Search for the cell housing the specified text and yield its [X, Y] center coordinate. 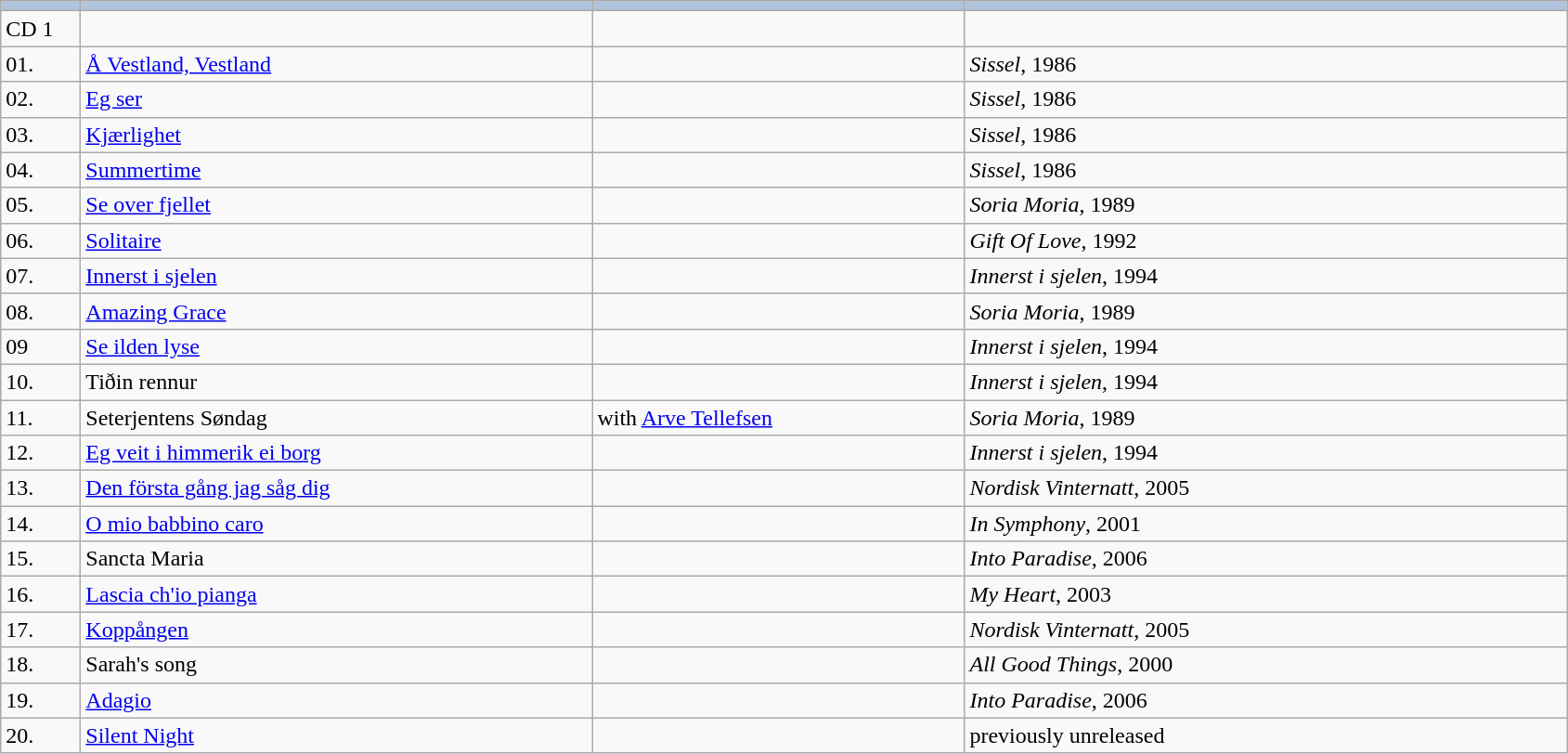
Sancta Maria [336, 559]
Å Vestland, Vestland [336, 64]
Se ilden lyse [336, 346]
Den första gång jag såg dig [336, 488]
Gift Of Love, 1992 [1266, 240]
My Heart, 2003 [1266, 594]
Adagio [336, 700]
19. [41, 700]
17. [41, 630]
15. [41, 559]
All Good Things, 2000 [1266, 665]
02. [41, 99]
Seterjentens Søndag [336, 417]
Lascia ch'io pianga [336, 594]
Eg ser [336, 99]
Silent Night [336, 735]
06. [41, 240]
Amazing Grace [336, 311]
14. [41, 524]
05. [41, 205]
In Symphony, 2001 [1266, 524]
Tiðin rennur [336, 382]
CD 1 [41, 29]
12. [41, 453]
11. [41, 417]
Se over fjellet [336, 205]
Kjærlighet [336, 135]
O mio babbino caro [336, 524]
Koppången [336, 630]
03. [41, 135]
08. [41, 311]
10. [41, 382]
13. [41, 488]
16. [41, 594]
Solitaire [336, 240]
04. [41, 170]
previously unreleased [1266, 735]
07. [41, 276]
18. [41, 665]
20. [41, 735]
Sarah's song [336, 665]
Eg veit i himmerik ei borg [336, 453]
Summertime [336, 170]
09 [41, 346]
with Arve Tellefsen [778, 417]
01. [41, 64]
Innerst i sjelen [336, 276]
